Capture the cell that displays the provided text and extract its [X, Y] central coordinate. 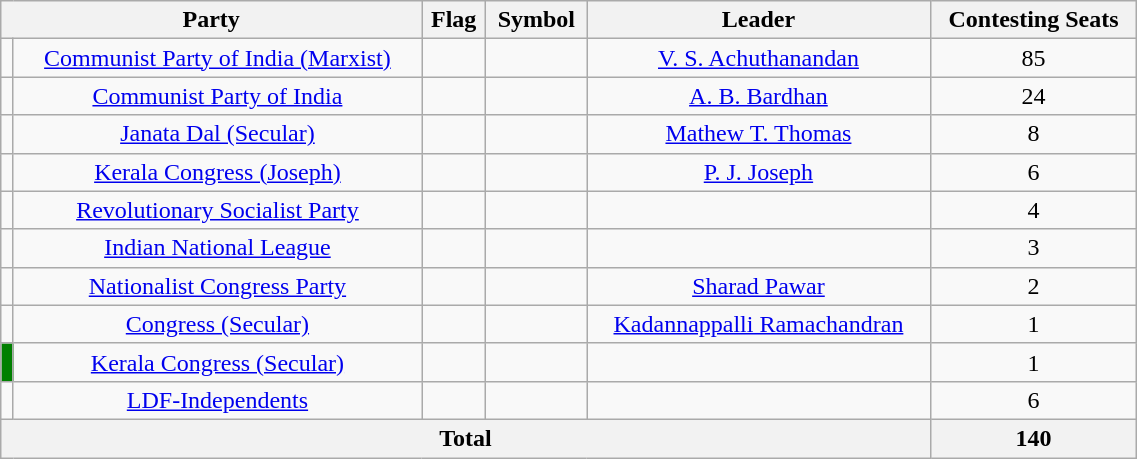
Party [212, 20]
85 [1034, 58]
Revolutionary Socialist Party [217, 210]
Kerala Congress (Joseph) [217, 172]
Communist Party of India (Marxist) [217, 58]
Flag [454, 20]
Kadannappalli Ramachandran [758, 324]
Leader [758, 20]
Kerala Congress (Secular) [217, 362]
Nationalist Congress Party [217, 286]
Janata Dal (Secular) [217, 134]
24 [1034, 96]
P. J. Joseph [758, 172]
V. S. Achuthanandan [758, 58]
2 [1034, 286]
Congress (Secular) [217, 324]
Symbol [536, 20]
Mathew T. Thomas [758, 134]
8 [1034, 134]
3 [1034, 248]
Communist Party of India [217, 96]
A. B. Bardhan [758, 96]
Contesting Seats [1034, 20]
140 [1034, 438]
4 [1034, 210]
LDF-Independents [217, 400]
Total [466, 438]
Indian National League [217, 248]
Sharad Pawar [758, 286]
